For the text-containing cell, return its midpoint in [X, Y] coordinate format. 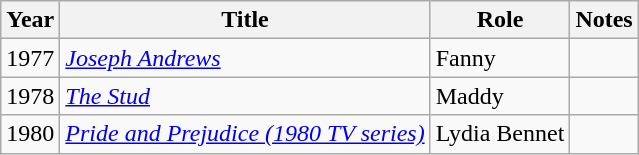
Fanny [500, 58]
Maddy [500, 96]
The Stud [245, 96]
1978 [30, 96]
Role [500, 20]
Title [245, 20]
Lydia Bennet [500, 134]
Pride and Prejudice (1980 TV series) [245, 134]
1980 [30, 134]
Year [30, 20]
Joseph Andrews [245, 58]
Notes [604, 20]
1977 [30, 58]
